From the cell containing the given text, extract its center point as (x, y) coordinate. 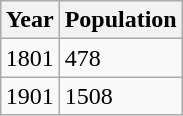
478 (120, 58)
1508 (120, 96)
Population (120, 20)
1801 (30, 58)
Year (30, 20)
1901 (30, 96)
